Locate the cell with the specified text and output its [X, Y] center coordinate. 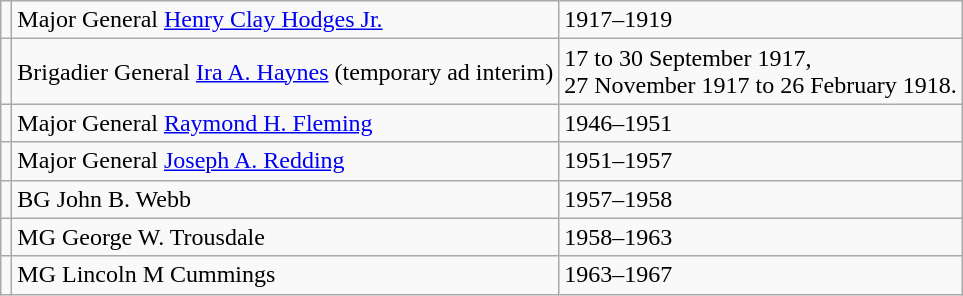
Major General Henry Clay Hodges Jr. [286, 20]
MG Lincoln M Cummings [286, 275]
MG George W. Trousdale [286, 237]
17 to 30 September 1917,27 November 1917 to 26 February 1918. [761, 72]
1946–1951 [761, 123]
1951–1957 [761, 161]
1963–1967 [761, 275]
BG John B. Webb [286, 199]
Major General Raymond H. Fleming [286, 123]
1917–1919 [761, 20]
Brigadier General Ira A. Haynes (temporary ad interim) [286, 72]
1958–1963 [761, 237]
Major General Joseph A. Redding [286, 161]
1957–1958 [761, 199]
